Return the [X, Y] coordinate for the center point of the cell that contains the specified text.  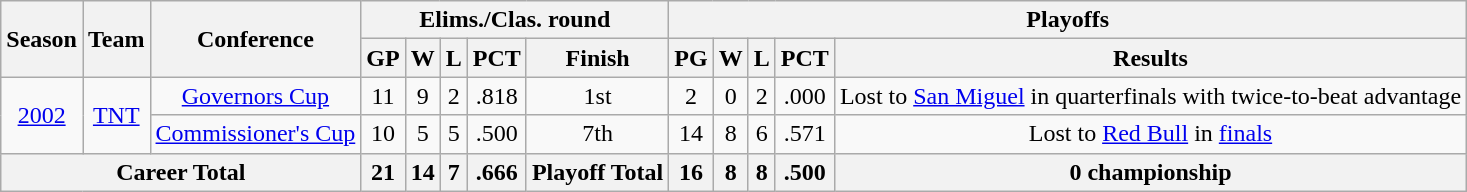
11 [383, 96]
7th [597, 134]
Career Total [181, 172]
Playoffs [1068, 20]
PG [691, 58]
Lost to Red Bull in finals [1150, 134]
Season [42, 39]
0 championship [1150, 172]
.571 [804, 134]
Team [116, 39]
7 [454, 172]
GP [383, 58]
6 [762, 134]
Conference [256, 39]
.000 [804, 96]
2002 [42, 115]
10 [383, 134]
.818 [496, 96]
9 [422, 96]
16 [691, 172]
TNT [116, 115]
Playoff Total [597, 172]
.666 [496, 172]
Governors Cup [256, 96]
Commissioner's Cup [256, 134]
Finish [597, 58]
Results [1150, 58]
0 [730, 96]
1st [597, 96]
Lost to San Miguel in quarterfinals with twice-to-beat advantage [1150, 96]
Elims./Clas. round [515, 20]
21 [383, 172]
